Find where the given text appears and provide that cell's center as (x, y) coordinate. 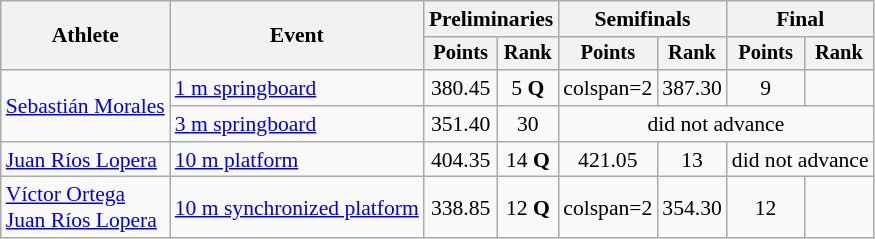
10 m synchronized platform (297, 208)
10 m platform (297, 160)
354.30 (692, 208)
Final (800, 19)
380.45 (461, 88)
12 (766, 208)
338.85 (461, 208)
404.35 (461, 160)
13 (692, 160)
5 Q (528, 88)
387.30 (692, 88)
14 Q (528, 160)
30 (528, 124)
1 m springboard (297, 88)
Sebastián Morales (86, 106)
421.05 (608, 160)
12 Q (528, 208)
9 (766, 88)
Event (297, 36)
Athlete (86, 36)
Juan Ríos Lopera (86, 160)
Semifinals (642, 19)
3 m springboard (297, 124)
Preliminaries (491, 19)
Víctor OrtegaJuan Ríos Lopera (86, 208)
351.40 (461, 124)
